Find where the given text appears and provide that cell's center as [x, y] coordinate. 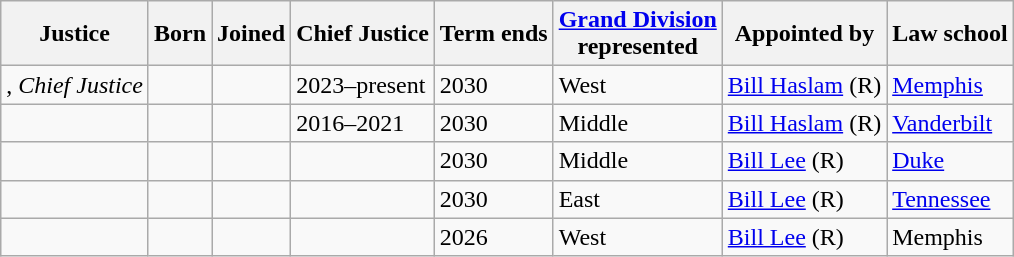
2026 [494, 237]
2023–present [363, 85]
East [638, 199]
Grand Divisionrepresented [638, 34]
Born [180, 34]
Tennessee [950, 199]
2016–2021 [363, 123]
Law school [950, 34]
Vanderbilt [950, 123]
Joined [252, 34]
Term ends [494, 34]
Justice [75, 34]
Appointed by [804, 34]
Duke [950, 161]
, Chief Justice [75, 85]
Chief Justice [363, 34]
